Extract the [x, y] coordinate from the center of the cell holding the provided text.  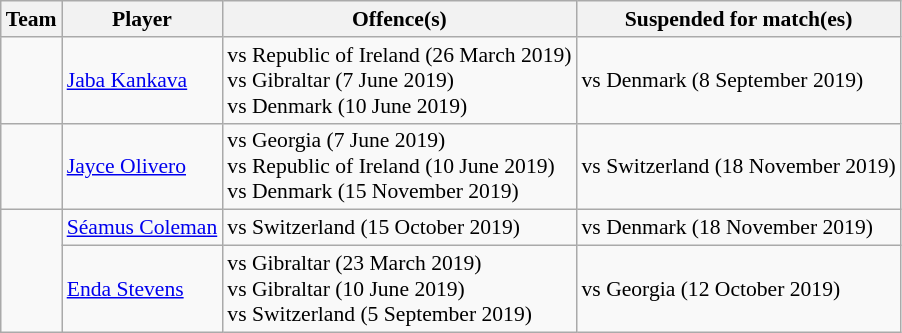
Jaba Kankava [142, 80]
Séamus Coleman [142, 228]
vs Gibraltar (23 March 2019) vs Gibraltar (10 June 2019) vs Switzerland (5 September 2019) [399, 290]
vs Georgia (7 June 2019) vs Republic of Ireland (10 June 2019) vs Denmark (15 November 2019) [399, 166]
Player [142, 19]
vs Georgia (12 October 2019) [738, 290]
Offence(s) [399, 19]
Team [32, 19]
Suspended for match(es) [738, 19]
Enda Stevens [142, 290]
vs Switzerland (18 November 2019) [738, 166]
vs Denmark (18 November 2019) [738, 228]
vs Denmark (8 September 2019) [738, 80]
vs Republic of Ireland (26 March 2019) vs Gibraltar (7 June 2019) vs Denmark (10 June 2019) [399, 80]
Jayce Olivero [142, 166]
vs Switzerland (15 October 2019) [399, 228]
